Return [X, Y] of the center of cell containing provided text 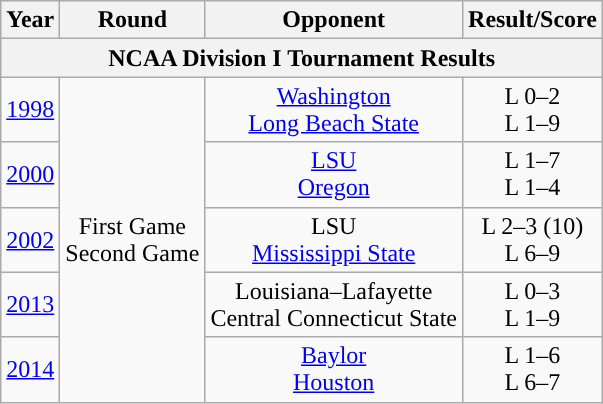
Opponent [334, 20]
Year [30, 20]
L 0–3 L 1–9 [533, 304]
Round [132, 20]
L 1–6 L 6–7 [533, 370]
2014 [30, 370]
Result/Score [533, 20]
2000 [30, 174]
2002 [30, 240]
Louisiana–Lafayette Central Connecticut State [334, 304]
L 2–3 (10) L 6–9 [533, 240]
Washington Long Beach State [334, 110]
1998 [30, 110]
LSU Mississippi State [334, 240]
Baylor Houston [334, 370]
NCAA Division I Tournament Results [302, 58]
L 0–2L 1–9 [533, 110]
LSU Oregon [334, 174]
2013 [30, 304]
L 1–7L 1–4 [533, 174]
First GameSecond Game [132, 240]
